Search for the cell housing the specified text and yield its (X, Y) center coordinate. 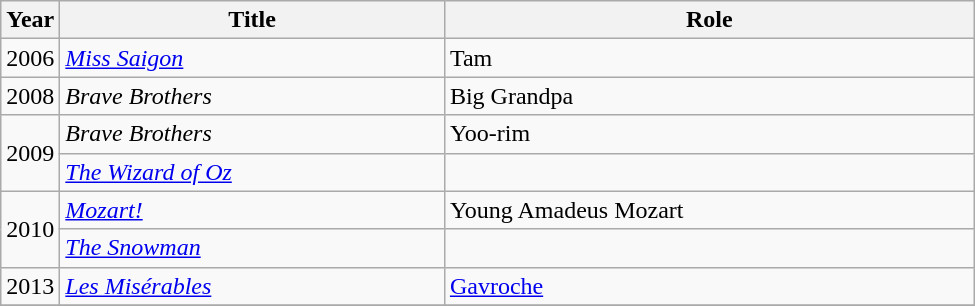
Big Grandpa (709, 96)
2008 (30, 96)
Les Misérables (252, 286)
Year (30, 20)
2013 (30, 286)
Tam (709, 58)
Role (709, 20)
2006 (30, 58)
Young Amadeus Mozart (709, 210)
The Snowman (252, 248)
Mozart! (252, 210)
Title (252, 20)
Gavroche (709, 286)
Yoo-rim (709, 134)
The Wizard of Oz (252, 172)
Miss Saigon (252, 58)
2009 (30, 153)
2010 (30, 229)
